Return (X, Y) of the center of cell containing provided text 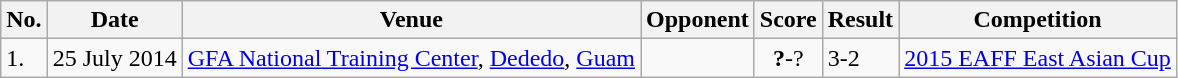
Competition (1038, 20)
Venue (411, 20)
GFA National Training Center, Dededo, Guam (411, 58)
Opponent (698, 20)
25 July 2014 (114, 58)
No. (24, 20)
Result (860, 20)
2015 EAFF East Asian Cup (1038, 58)
?-? (788, 58)
Score (788, 20)
Date (114, 20)
3-2 (860, 58)
1. (24, 58)
